Capture the cell that displays the provided text and extract its [x, y] central coordinate. 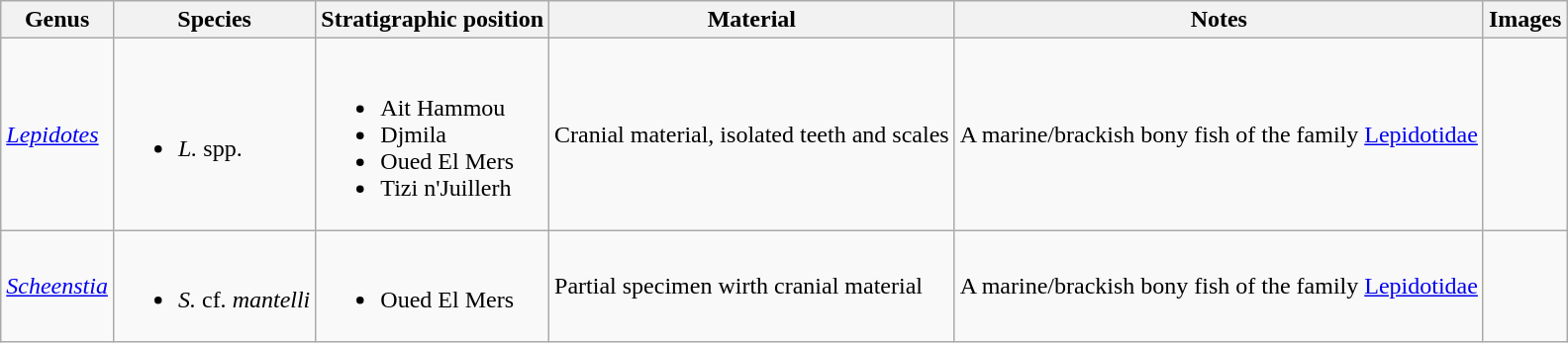
Scheenstia [57, 287]
Images [1524, 20]
L. spp. [214, 134]
Ait HammouDjmilaOued El MersTizi n'Juillerh [433, 134]
Stratigraphic position [433, 20]
S. cf. mantelli [214, 287]
Cranial material, isolated teeth and scales [752, 134]
Species [214, 20]
Lepidotes [57, 134]
Material [752, 20]
Genus [57, 20]
Partial specimen wirth cranial material [752, 287]
Oued El Mers [433, 287]
Notes [1219, 20]
